Return the [x, y] coordinate for the center point of the cell that contains the specified text.  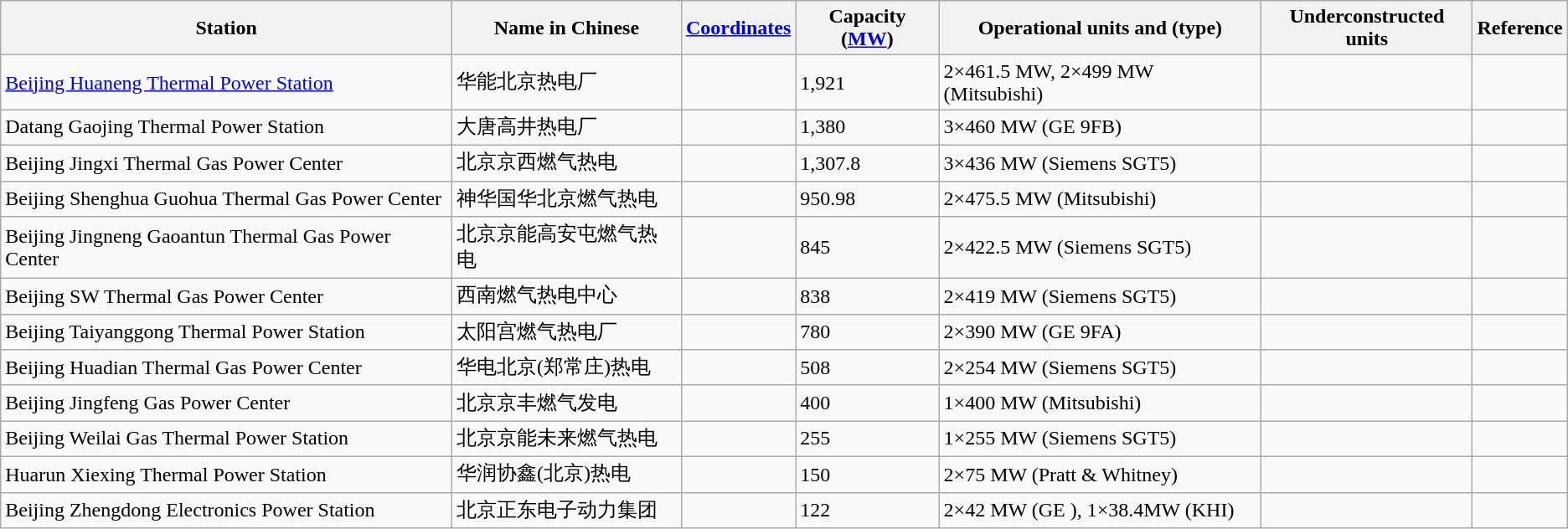
150 [868, 474]
Beijing SW Thermal Gas Power Center [226, 296]
3×436 MW (Siemens SGT5) [1101, 162]
780 [868, 331]
大唐高井热电厂 [566, 127]
122 [868, 511]
Name in Chinese [566, 28]
Beijing Weilai Gas Thermal Power Station [226, 439]
1×400 MW (Mitsubishi) [1101, 403]
2×461.5 MW, 2×499 MW (Mitsubishi) [1101, 82]
Beijing Huadian Thermal Gas Power Center [226, 368]
Coordinates [738, 28]
北京京西燃气热电 [566, 162]
2×75 MW (Pratt & Whitney) [1101, 474]
北京京丰燃气发电 [566, 403]
2×422.5 MW (Siemens SGT5) [1101, 248]
神华国华北京燃气热电 [566, 199]
Beijing Huaneng Thermal Power Station [226, 82]
1×255 MW (Siemens SGT5) [1101, 439]
Beijing Zhengdong Electronics Power Station [226, 511]
950.98 [868, 199]
北京京能未来燃气热电 [566, 439]
Reference [1519, 28]
3×460 MW (GE 9FB) [1101, 127]
1,921 [868, 82]
Beijing Taiyanggong Thermal Power Station [226, 331]
华电北京(郑常庄)热电 [566, 368]
Huarun Xiexing Thermal Power Station [226, 474]
2×42 MW (GE ), 1×38.4MW (KHI) [1101, 511]
2×475.5 MW (Mitsubishi) [1101, 199]
400 [868, 403]
西南燃气热电中心 [566, 296]
Datang Gaojing Thermal Power Station [226, 127]
华能北京热电厂 [566, 82]
Capacity (MW) [868, 28]
北京正东电子动力集团 [566, 511]
Operational units and (type) [1101, 28]
255 [868, 439]
845 [868, 248]
2×254 MW (Siemens SGT5) [1101, 368]
1,380 [868, 127]
508 [868, 368]
北京京能高安屯燃气热电 [566, 248]
838 [868, 296]
Station [226, 28]
Beijing Jingneng Gaoantun Thermal Gas Power Center [226, 248]
Underconstructed units [1367, 28]
1,307.8 [868, 162]
华润协鑫(北京)热电 [566, 474]
2×390 MW (GE 9FA) [1101, 331]
Beijing Jingfeng Gas Power Center [226, 403]
Beijing Jingxi Thermal Gas Power Center [226, 162]
Beijing Shenghua Guohua Thermal Gas Power Center [226, 199]
太阳宫燃气热电厂 [566, 331]
2×419 MW (Siemens SGT5) [1101, 296]
